Determine the [X, Y] coordinate at the center of the cell enclosing the given text.  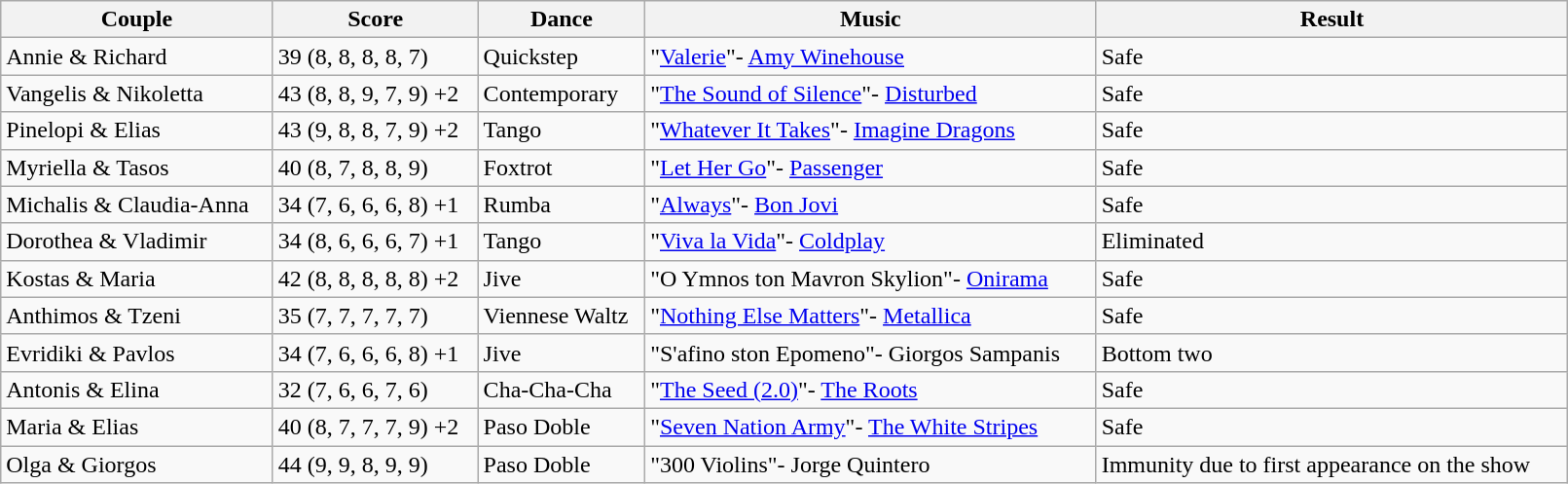
Couple [136, 19]
"Always"- Bon Jovi [870, 205]
Vangelis & Nikoletta [136, 93]
Michalis & Claudia-Anna [136, 205]
"Valerie"- Amy Winehouse [870, 56]
"Whatever It Takes"- Imagine Dragons [870, 130]
"Nothing Else Matters"- Metallica [870, 316]
Myriella & Tasos [136, 168]
39 (8, 8, 8, 8, 7) [376, 56]
Dorothea & Vladimir [136, 242]
Olga & Giorgos [136, 465]
Antonis & Elina [136, 390]
Evridiki & Pavlos [136, 353]
"O Ymnos ton Mavron Skylion"- Onirama [870, 279]
"Viva la Vida"- Coldplay [870, 242]
Annie & Richard [136, 56]
"300 Violins"- Jorge Quintero [870, 465]
Result [1331, 19]
Score [376, 19]
"The Seed (2.0)"- The Roots [870, 390]
"S'afino ston Epomeno"- Giorgos Sampanis [870, 353]
32 (7, 6, 6, 7, 6) [376, 390]
Eliminated [1331, 242]
Viennese Waltz [562, 316]
44 (9, 9, 8, 9, 9) [376, 465]
Kostas & Maria [136, 279]
Immunity due to first appearance on the show [1331, 465]
"Let Her Go"- Passenger [870, 168]
43 (8, 8, 9, 7, 9) +2 [376, 93]
Maria & Elias [136, 427]
43 (9, 8, 8, 7, 9) +2 [376, 130]
Pinelopi & Elias [136, 130]
Bottom two [1331, 353]
"The Sound of Silence"- Disturbed [870, 93]
"Seven Nation Army"- The White Stripes [870, 427]
35 (7, 7, 7, 7, 7) [376, 316]
40 (8, 7, 7, 7, 9) +2 [376, 427]
Cha-Cha-Cha [562, 390]
34 (8, 6, 6, 6, 7) +1 [376, 242]
Music [870, 19]
Contemporary [562, 93]
40 (8, 7, 8, 8, 9) [376, 168]
42 (8, 8, 8, 8, 8) +2 [376, 279]
Quickstep [562, 56]
Anthimos & Tzeni [136, 316]
Foxtrot [562, 168]
Rumba [562, 205]
Dance [562, 19]
